From the cell containing the given text, extract its center point as [x, y] coordinate. 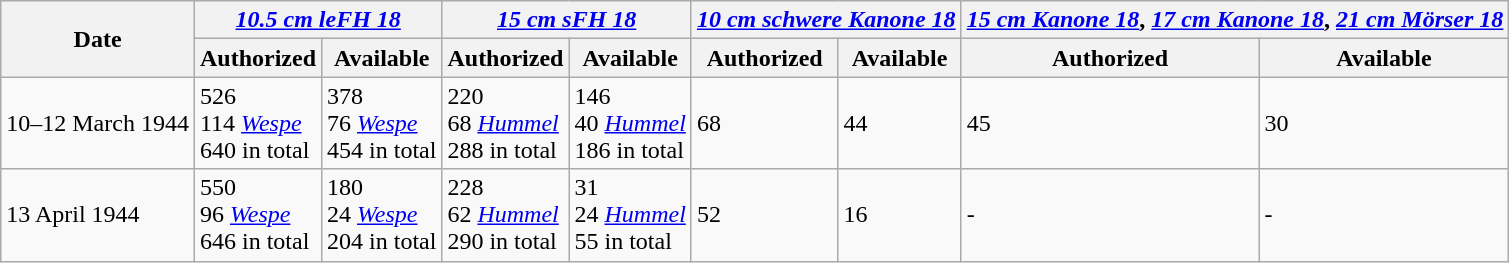
10–12 March 1944 [98, 123]
55096 Wespe646 in total [258, 215]
52 [764, 215]
15 cm sFH 18 [566, 20]
13 April 1944 [98, 215]
3124 Hummel55 in total [630, 215]
37876 Wespe454 in total [382, 123]
16 [900, 215]
526114 Wespe640 in total [258, 123]
22068 Hummel288 in total [506, 123]
22862 Hummel290 in total [506, 215]
10.5 cm leFH 18 [318, 20]
14640 Hummel186 in total [630, 123]
68 [764, 123]
Date [98, 39]
18024 Wespe204 in total [382, 215]
10 cm schwere Kanone 18 [826, 20]
30 [1384, 123]
15 cm Kanone 18, 17 cm Kanone 18, 21 cm Mörser 18 [1235, 20]
44 [900, 123]
45 [1110, 123]
